Capture the cell that displays the provided text and extract its (X, Y) central coordinate. 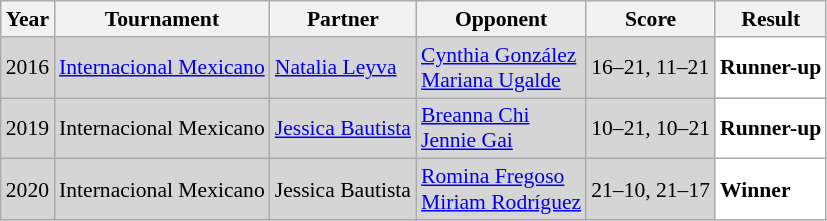
10–21, 10–21 (650, 128)
16–21, 11–21 (650, 68)
Score (650, 19)
Natalia Leyva (343, 68)
Result (770, 19)
Breanna Chi Jennie Gai (501, 128)
2020 (28, 190)
Year (28, 19)
Partner (343, 19)
Cynthia González Mariana Ugalde (501, 68)
2016 (28, 68)
Opponent (501, 19)
Winner (770, 190)
21–10, 21–17 (650, 190)
Romina Fregoso Miriam Rodríguez (501, 190)
Tournament (162, 19)
2019 (28, 128)
